Locate the cell with the specified text and output its [x, y] center coordinate. 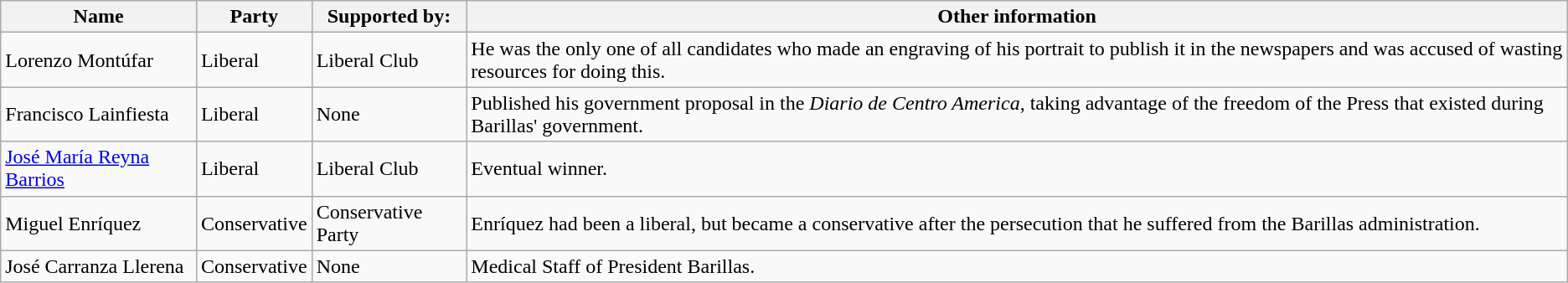
Miguel Enríquez [99, 223]
Party [254, 17]
José Carranza Llerena [99, 266]
Francisco Lainfiesta [99, 114]
Conservative Party [389, 223]
Eventual winner. [1017, 169]
Medical Staff of President Barillas. [1017, 266]
Enríquez had been a liberal, but became a conservative after the persecution that he suffered from the Barillas administration. [1017, 223]
Other information [1017, 17]
Supported by: [389, 17]
Name [99, 17]
Lorenzo Montúfar [99, 60]
José María Reyna Barrios [99, 169]
